Extract the [X, Y] coordinate from the center of the cell holding the provided text.  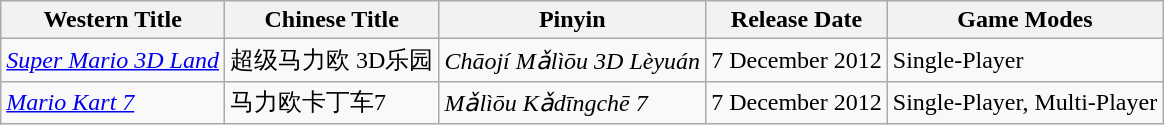
Single-Player, Multi-Player [1024, 102]
Super Mario 3D Land [113, 60]
Mǎlìōu Kǎdīngchē 7 [572, 102]
Single-Player [1024, 60]
马力欧卡丁车7 [331, 102]
Pinyin [572, 20]
Chāojí Mǎlìōu 3D Lèyuán [572, 60]
Game Modes [1024, 20]
Western Title [113, 20]
超级马力欧 3D乐园 [331, 60]
Mario Kart 7 [113, 102]
Chinese Title [331, 20]
Release Date [797, 20]
